Detect which cell encompasses the target text, then output its [x, y] center coordinate. 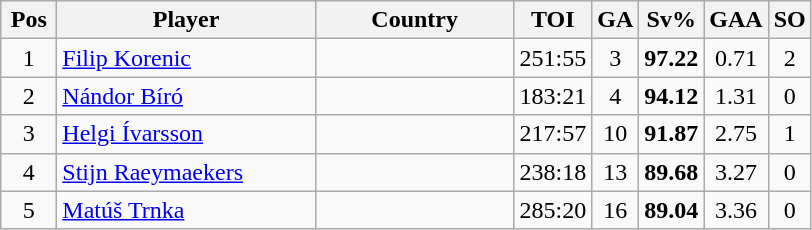
Pos [29, 20]
1.31 [736, 96]
Helgi Ívarsson [186, 134]
285:20 [553, 210]
5 [29, 210]
SO [790, 20]
238:18 [553, 172]
Country [414, 20]
0.71 [736, 58]
89.68 [672, 172]
GAA [736, 20]
94.12 [672, 96]
97.22 [672, 58]
183:21 [553, 96]
16 [616, 210]
91.87 [672, 134]
3.27 [736, 172]
Filip Korenic [186, 58]
Stijn Raeymaekers [186, 172]
10 [616, 134]
Player [186, 20]
89.04 [672, 210]
Nándor Bíró [186, 96]
251:55 [553, 58]
2.75 [736, 134]
GA [616, 20]
Matúš Trnka [186, 210]
Sv% [672, 20]
13 [616, 172]
TOI [553, 20]
217:57 [553, 134]
3.36 [736, 210]
